Detect which cell encompasses the target text, then output its (X, Y) center coordinate. 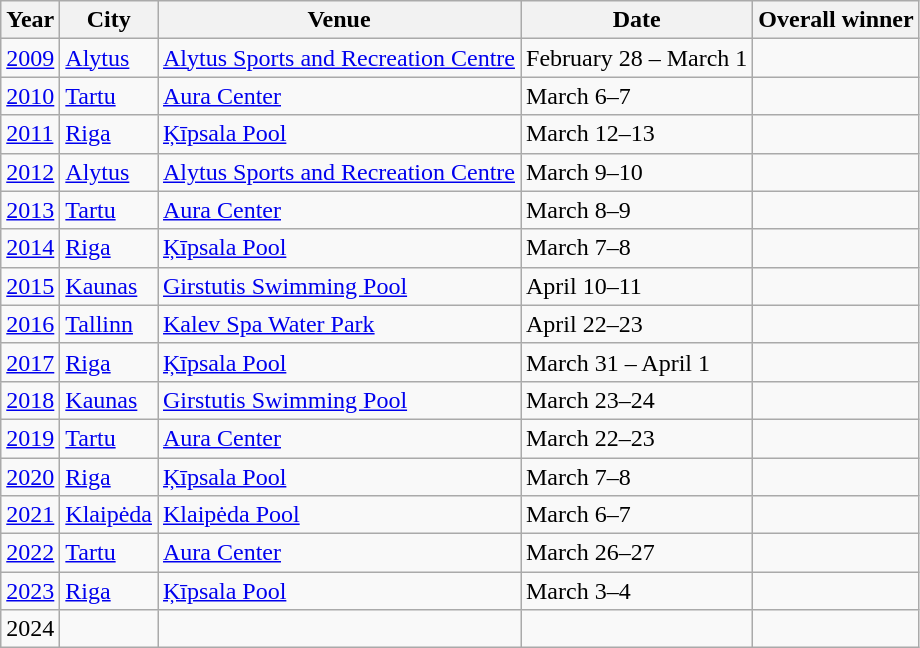
Venue (340, 20)
Klaipėda (109, 515)
Tallinn (109, 324)
March 12–13 (636, 134)
2009 (30, 58)
2022 (30, 553)
March 8–9 (636, 210)
Klaipėda Pool (340, 515)
2024 (30, 629)
February 28 – March 1 (636, 58)
2013 (30, 210)
Year (30, 20)
Kalev Spa Water Park (340, 324)
2014 (30, 248)
2019 (30, 438)
2010 (30, 96)
March 9–10 (636, 172)
2021 (30, 515)
Date (636, 20)
2012 (30, 172)
March 22–23 (636, 438)
March 23–24 (636, 400)
March 26–27 (636, 553)
Overall winner (836, 20)
April 10–11 (636, 286)
2011 (30, 134)
2015 (30, 286)
2017 (30, 362)
2018 (30, 400)
2020 (30, 477)
City (109, 20)
March 3–4 (636, 591)
March 31 – April 1 (636, 362)
2016 (30, 324)
April 22–23 (636, 324)
2023 (30, 591)
